Pinpoint the cell where the given text exists, returning its [X, Y] midpoint coordinate. 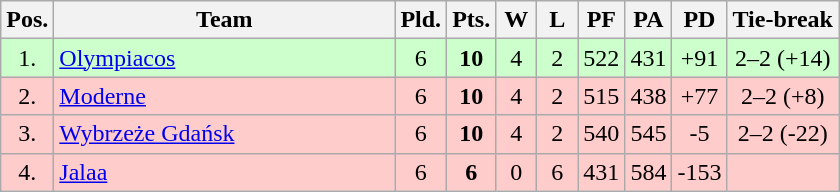
4. [28, 172]
0 [516, 172]
545 [648, 134]
PF [602, 20]
Wybrzeże Gdańsk [224, 134]
540 [602, 134]
PD [700, 20]
515 [602, 96]
-153 [700, 172]
3. [28, 134]
438 [648, 96]
1. [28, 58]
Pld. [421, 20]
584 [648, 172]
W [516, 20]
Olympiacos [224, 58]
-5 [700, 134]
Pos. [28, 20]
522 [602, 58]
Team [224, 20]
2. [28, 96]
L [558, 20]
Moderne [224, 96]
PA [648, 20]
2–2 (-22) [783, 134]
2–2 (+14) [783, 58]
2–2 (+8) [783, 96]
Tie-break [783, 20]
Pts. [472, 20]
+77 [700, 96]
+91 [700, 58]
Jalaa [224, 172]
